Detect which cell encompasses the target text, then output its [X, Y] center coordinate. 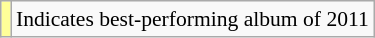
Indicates best-performing album of 2011 [192, 19]
